Return [x, y] of the center of cell containing provided text 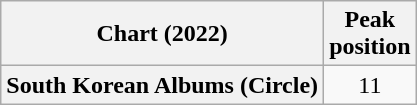
11 [370, 85]
Chart (2022) [162, 34]
South Korean Albums (Circle) [162, 85]
Peakposition [370, 34]
